Determine the [x, y] coordinate at the center of the cell enclosing the given text.  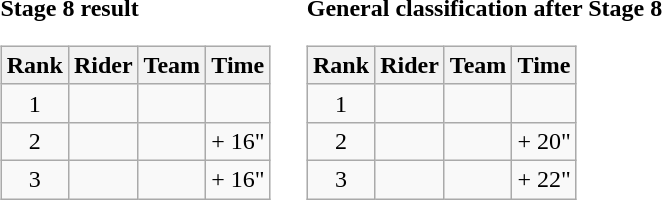
+ 22" [544, 179]
+ 20" [544, 141]
